Pinpoint the cell where the given text exists, returning its [X, Y] midpoint coordinate. 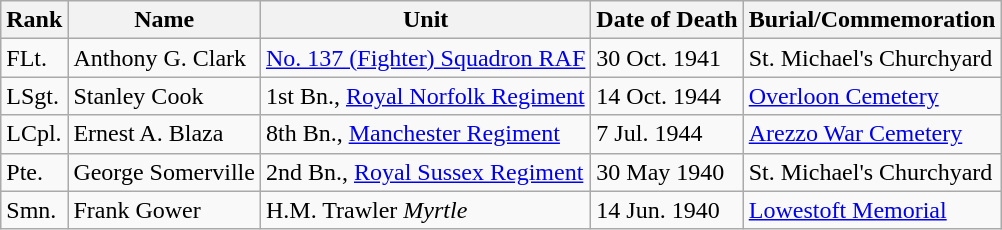
H.M. Trawler Myrtle [425, 210]
Burial/Commemoration [872, 20]
LCpl. [34, 134]
Ernest A. Blaza [164, 134]
30 May 1940 [667, 172]
Stanley Cook [164, 96]
Lowestoft Memorial [872, 210]
Anthony G. Clark [164, 58]
Unit [425, 20]
1st Bn., Royal Norfolk Regiment [425, 96]
Pte. [34, 172]
8th Bn., Manchester Regiment [425, 134]
Smn. [34, 210]
14 Oct. 1944 [667, 96]
FLt. [34, 58]
Arezzo War Cemetery [872, 134]
Name [164, 20]
7 Jul. 1944 [667, 134]
2nd Bn., Royal Sussex Regiment [425, 172]
Frank Gower [164, 210]
Rank [34, 20]
LSgt. [34, 96]
Date of Death [667, 20]
George Somerville [164, 172]
No. 137 (Fighter) Squadron RAF [425, 58]
Overloon Cemetery [872, 96]
30 Oct. 1941 [667, 58]
14 Jun. 1940 [667, 210]
